Scan for the cell matching the given text and deliver its (X, Y) coordinate at center. 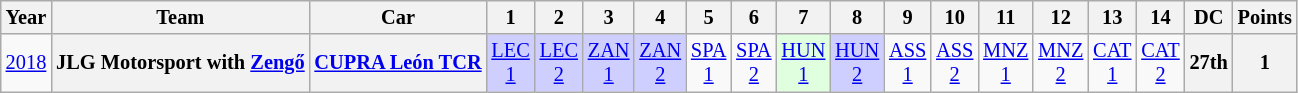
Car (398, 17)
Team (180, 17)
ASS2 (954, 63)
5 (708, 17)
CUPRA León TCR (398, 63)
7 (803, 17)
HUN1 (803, 63)
9 (908, 17)
ASS1 (908, 63)
27th (1209, 63)
14 (1160, 17)
MNZ1 (1006, 63)
4 (660, 17)
11 (1006, 17)
SPA2 (754, 63)
2018 (26, 63)
10 (954, 17)
CAT2 (1160, 63)
13 (1112, 17)
LEC1 (510, 63)
12 (1060, 17)
HUN2 (857, 63)
3 (609, 17)
6 (754, 17)
JLG Motorsport with Zengő (180, 63)
SPA1 (708, 63)
Year (26, 17)
2 (559, 17)
8 (857, 17)
CAT1 (1112, 63)
ZAN2 (660, 63)
LEC2 (559, 63)
Points (1265, 17)
ZAN1 (609, 63)
DC (1209, 17)
MNZ2 (1060, 63)
